From the cell containing the given text, extract its center point as (X, Y) coordinate. 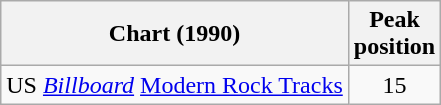
15 (394, 85)
US Billboard Modern Rock Tracks (175, 85)
Chart (1990) (175, 34)
Peakposition (394, 34)
